Scan for the cell matching the given text and deliver its [X, Y] coordinate at center. 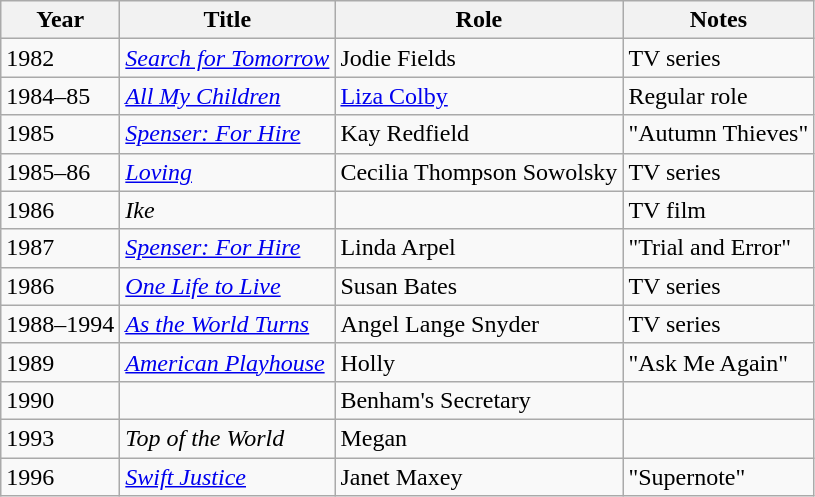
Jodie Fields [479, 58]
Liza Colby [479, 96]
1993 [60, 438]
1982 [60, 58]
Swift Justice [228, 477]
American Playhouse [228, 362]
1985 [60, 134]
Susan Bates [479, 286]
1990 [60, 400]
All My Children [228, 96]
"Autumn Thieves" [718, 134]
Angel Lange Snyder [479, 324]
1989 [60, 362]
Holly [479, 362]
Year [60, 20]
"Trial and Error" [718, 248]
Search for Tomorrow [228, 58]
Loving [228, 172]
Kay Redfield [479, 134]
1984–85 [60, 96]
Cecilia Thompson Sowolsky [479, 172]
TV film [718, 210]
Ike [228, 210]
1987 [60, 248]
Megan [479, 438]
"Supernote" [718, 477]
1985–86 [60, 172]
Top of the World [228, 438]
As the World Turns [228, 324]
Title [228, 20]
1996 [60, 477]
Notes [718, 20]
One Life to Live [228, 286]
Regular role [718, 96]
Benham's Secretary [479, 400]
1988–1994 [60, 324]
Role [479, 20]
"Ask Me Again" [718, 362]
Janet Maxey [479, 477]
Linda Arpel [479, 248]
